Scan for the cell matching the given text and deliver its (x, y) coordinate at center. 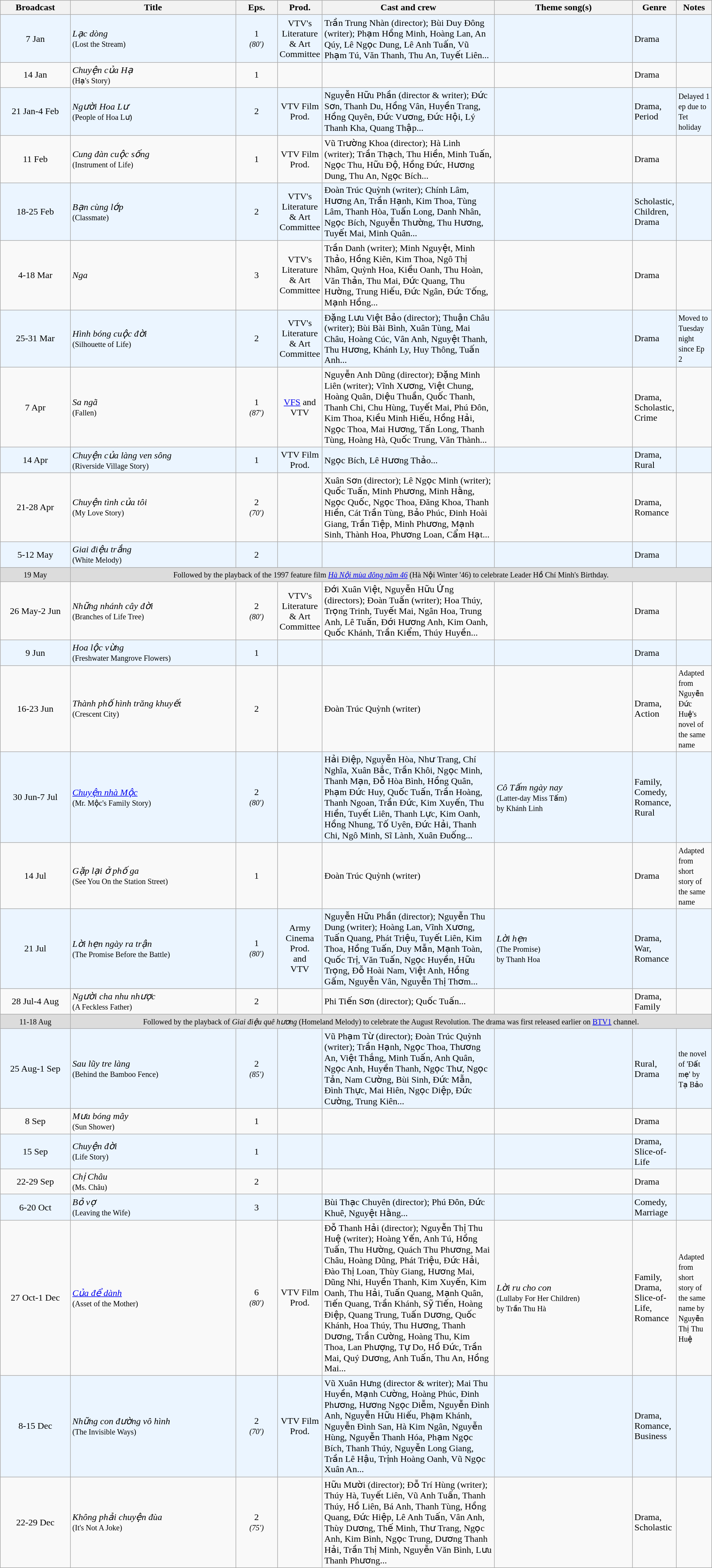
11-18 Aug (35, 1021)
5-12 May (35, 555)
Những nhánh cây đời (Branches of Life Tree) (153, 611)
Prod. (300, 8)
1(87′) (257, 407)
4-18 Mar (35, 275)
Eps. (257, 8)
Drama, Period (655, 111)
11 Feb (35, 159)
Những con đường vô hình (The Invisible Ways) (153, 1426)
Gặp lại ở phố ga (See You On the Station Street) (153, 876)
22-29 Dec (35, 1522)
Adapted from short story of the same name (694, 876)
6-20 Oct (35, 1207)
Lời ru cho con(Lullaby For Her Children)by Trần Thu Hà (563, 1298)
Chị Châu (Ms. Châu) (153, 1182)
21-28 Apr (35, 507)
21 Jul (35, 949)
Giai điệu trắng (White Melody) (153, 555)
Vũ Trường Khoa (director); Hà Linh (writer); Trần Thạch, Thu Hiền, Minh Tuấn, Ngọc Thu, Hữu Độ, Hồng Đức, Hương Dung, Thu An, Ngọc Bích... (408, 159)
Drama, Scholastic, Crime (655, 407)
Drama, Romance, Business (655, 1426)
25 Aug-1 Sep (35, 1069)
Comedy, Marriage (655, 1207)
Title (153, 8)
Chuyện của Hạ (Hạ's Story) (153, 75)
the novel of 'Đất mẹ' by Tạ Bảo (694, 1069)
Chuyện của làng ven sông (Riverside Village Story) (153, 460)
Notes (694, 8)
Phi Tiến Sơn (director); Quốc Tuấn... (408, 1001)
Cung đàn cuộc sống (Instrument of Life) (153, 159)
Của để dành (Asset of the Mother) (153, 1298)
Adapted from Nguyễn Đức Huệ's novel of the same name (694, 708)
25-31 Mar (35, 339)
2(75′) (257, 1522)
Cast and crew (408, 8)
Moved to Tuesday night since Ep 2 (694, 339)
Không phải chuyện đùa (It's Not A Joke) (153, 1522)
9 Jun (35, 653)
Người cha nhu nhược (A Feckless Father) (153, 1001)
14 Apr (35, 460)
Chuyện tình của tôi (My Love Story) (153, 507)
Bùi Thạc Chuyên (director); Phú Đôn, Đức Khuê, Nguyệt Hằng... (408, 1207)
Followed by the playback of the 1997 feature film Hà Nội mùa đông năm 46 (Hà Nội Winter '46) to celebrate Leader Hồ Chí Minh's Birthday. (391, 574)
14 Jul (35, 876)
Drama, Rural (655, 460)
6(80′) (257, 1298)
Adapted from short story of the same name by Nguyễn Thị Thu Huệ (694, 1298)
2(85′) (257, 1069)
Genre (655, 8)
Drama, Romance (655, 507)
19 May (35, 574)
Lời hẹn(The Promise)by Thanh Hoa (563, 949)
Sau lũy tre làng (Behind the Bamboo Fence) (153, 1069)
Family, Drama, Slice-of-Life, Romance (655, 1298)
7 Apr (35, 407)
Hoa lộc vừng (Freshwater Mangrove Flowers) (153, 653)
15 Sep (35, 1151)
Drama, War, Romance (655, 949)
14 Jan (35, 75)
Theme song(s) (563, 8)
8 Sep (35, 1121)
30 Jun-7 Jul (35, 797)
8-15 Dec (35, 1426)
Drama, Slice-of-Life (655, 1151)
Rural, Drama (655, 1069)
Thành phố hình trăng khuyết (Crescent City) (153, 708)
27 Oct-1 Dec (35, 1298)
Lời hẹn ngày ra trận (The Promise Before the Battle) (153, 949)
7 Jan (35, 39)
Family, Comedy, Romance, Rural (655, 797)
VFS and VTV (300, 407)
21 Jan-4 Feb (35, 111)
Army Cinema Prod.andVTV (300, 949)
Nga (153, 275)
Bạn cùng lớp (Classmate) (153, 212)
Ngọc Bích, Lê Hương Thảo... (408, 460)
16-23 Jun (35, 708)
Sa ngã (Fallen) (153, 407)
Broadcast (35, 8)
18-25 Feb (35, 212)
Chuyện nhà Mộc (Mr. Mộc's Family Story) (153, 797)
Lạc dòng (Lost the Stream) (153, 39)
Cô Tấm ngày nay(Latter-day Miss Tấm)by Khánh Linh (563, 797)
Chuyện đời (Life Story) (153, 1151)
Người Hoa Lư (People of Hoa Lư) (153, 111)
Nguyễn Hữu Phần (director & writer); Đức Sơn, Thanh Du, Hồng Vân, Huyền Trang, Hồng Quyên, Đức Vương, Đức Hội, Lý Thanh Kha, Quang Thập... (408, 111)
Delayed 1 ep due to Tet holiday (694, 111)
Drama, Scholastic (655, 1522)
28 Jul-4 Aug (35, 1001)
Bỏ vợ (Leaving the Wife) (153, 1207)
22-29 Sep (35, 1182)
26 May-2 Jun (35, 611)
Hình bóng cuộc đời (Silhouette of Life) (153, 339)
Scholastic, Children, Drama (655, 212)
Drama, Action (655, 708)
Mưa bóng mây (Sun Shower) (153, 1121)
Drama, Family (655, 1001)
